Output the [x, y] coordinate of the center of the cell containing the given text.  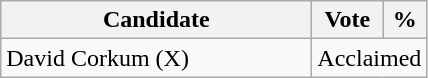
Acclaimed [370, 58]
Candidate [156, 20]
Vote [348, 20]
% [405, 20]
David Corkum (X) [156, 58]
